Return the [X, Y] coordinate for the center point of the cell that contains the specified text.  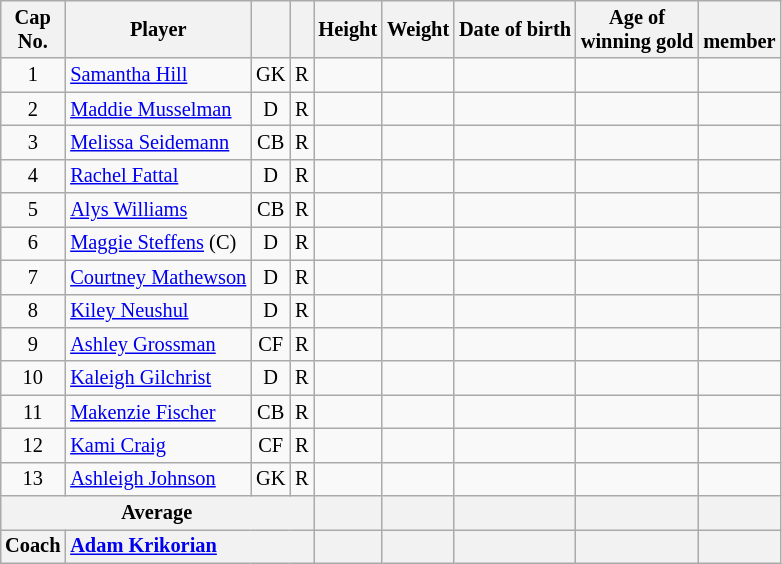
Coach [32, 546]
10 [32, 378]
CapNo. [32, 29]
8 [32, 311]
5 [32, 210]
Maddie Musselman [158, 109]
Alys Williams [158, 210]
1 [32, 75]
Kiley Neushul [158, 311]
Kami Craig [158, 445]
Courtney Mathewson [158, 277]
Samantha Hill [158, 75]
7 [32, 277]
11 [32, 412]
12 [32, 445]
Melissa Seidemann [158, 142]
6 [32, 243]
13 [32, 479]
Ashleigh Johnson [158, 479]
4 [32, 176]
Weight [418, 29]
Player [158, 29]
2 [32, 109]
Age ofwinning gold [637, 29]
Maggie Steffens (C) [158, 243]
Height [348, 29]
3 [32, 142]
Adam Krikorian [189, 546]
Ashley Grossman [158, 344]
Average [156, 513]
Date of birth [515, 29]
Kaleigh Gilchrist [158, 378]
Rachel Fattal [158, 176]
9 [32, 344]
member [739, 29]
Makenzie Fischer [158, 412]
